For the text-containing cell, return its midpoint in (x, y) coordinate format. 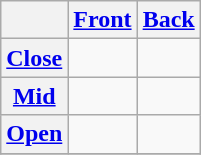
Back (168, 20)
Front (102, 20)
Close (34, 58)
Open (34, 134)
Mid (34, 96)
